Search for the cell housing the specified text and yield its [x, y] center coordinate. 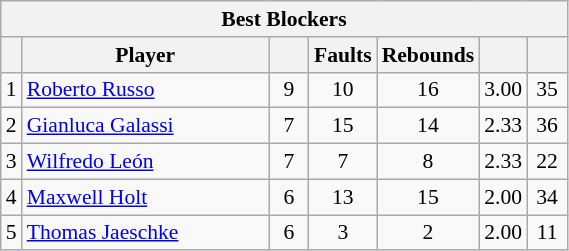
22 [547, 162]
10 [343, 90]
36 [547, 126]
16 [428, 90]
Roberto Russo [146, 90]
Faults [343, 55]
34 [547, 197]
Rebounds [428, 55]
13 [343, 197]
Thomas Jaeschke [146, 233]
14 [428, 126]
Player [146, 55]
Maxwell Holt [146, 197]
Wilfredo León [146, 162]
Gianluca Galassi [146, 126]
35 [547, 90]
11 [547, 233]
1 [12, 90]
Best Blockers [284, 19]
5 [12, 233]
9 [289, 90]
4 [12, 197]
8 [428, 162]
3.00 [503, 90]
